Find where the given text appears and provide that cell's center as [x, y] coordinate. 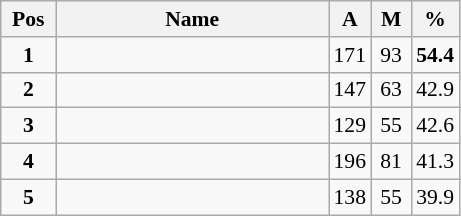
% [435, 19]
42.9 [435, 90]
M [391, 19]
4 [28, 162]
2 [28, 90]
138 [350, 197]
41.3 [435, 162]
1 [28, 55]
A [350, 19]
42.6 [435, 126]
63 [391, 90]
3 [28, 126]
39.9 [435, 197]
81 [391, 162]
196 [350, 162]
Name [192, 19]
5 [28, 197]
54.4 [435, 55]
171 [350, 55]
93 [391, 55]
147 [350, 90]
Pos [28, 19]
129 [350, 126]
